Return [x, y] of the center of cell containing provided text 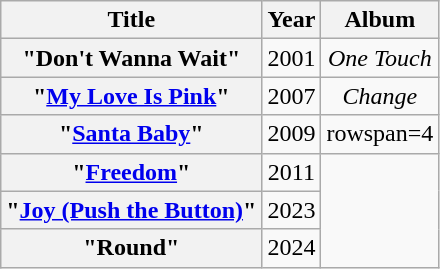
2001 [292, 58]
Change [380, 96]
rowspan=4 [380, 134]
"Don't Wanna Wait" [132, 58]
"Round" [132, 248]
2024 [292, 248]
Title [132, 20]
2009 [292, 134]
Album [380, 20]
2011 [292, 172]
2007 [292, 96]
2023 [292, 210]
Year [292, 20]
"Joy (Push the Button)" [132, 210]
"Freedom" [132, 172]
"My Love Is Pink" [132, 96]
One Touch [380, 58]
"Santa Baby" [132, 134]
